From the cell containing the given text, extract its center point as [X, Y] coordinate. 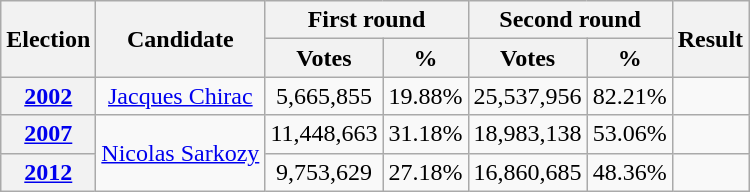
16,860,685 [528, 172]
Nicolas Sarkozy [180, 153]
2002 [48, 96]
11,448,663 [324, 134]
Result [710, 39]
Second round [570, 20]
2012 [48, 172]
2007 [48, 134]
25,537,956 [528, 96]
18,983,138 [528, 134]
5,665,855 [324, 96]
Jacques Chirac [180, 96]
Election [48, 39]
Candidate [180, 39]
9,753,629 [324, 172]
48.36% [630, 172]
82.21% [630, 96]
31.18% [426, 134]
27.18% [426, 172]
53.06% [630, 134]
First round [366, 20]
19.88% [426, 96]
